Capture the cell that displays the provided text and extract its (X, Y) central coordinate. 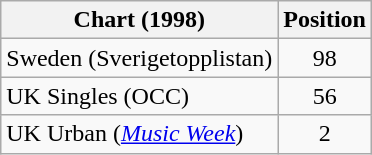
56 (325, 96)
Chart (1998) (140, 20)
UK Urban (Music Week) (140, 134)
Position (325, 20)
UK Singles (OCC) (140, 96)
2 (325, 134)
98 (325, 58)
Sweden (Sverigetopplistan) (140, 58)
